Pinpoint the cell where the given text exists, returning its [x, y] midpoint coordinate. 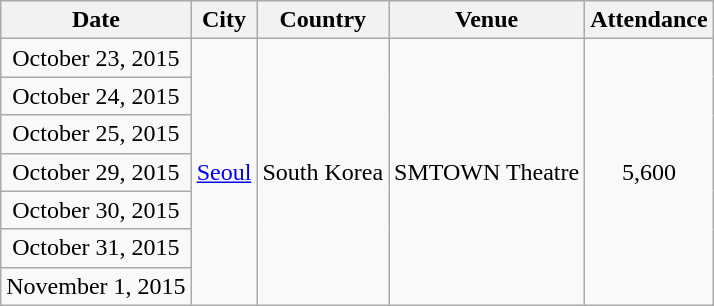
October 24, 2015 [96, 96]
October 31, 2015 [96, 248]
5,600 [649, 172]
Date [96, 20]
Seoul [224, 172]
Attendance [649, 20]
October 23, 2015 [96, 58]
Country [323, 20]
October 25, 2015 [96, 134]
South Korea [323, 172]
Venue [487, 20]
City [224, 20]
November 1, 2015 [96, 286]
SMTOWN Theatre [487, 172]
October 29, 2015 [96, 172]
October 30, 2015 [96, 210]
